Detect which cell encompasses the target text, then output its [X, Y] center coordinate. 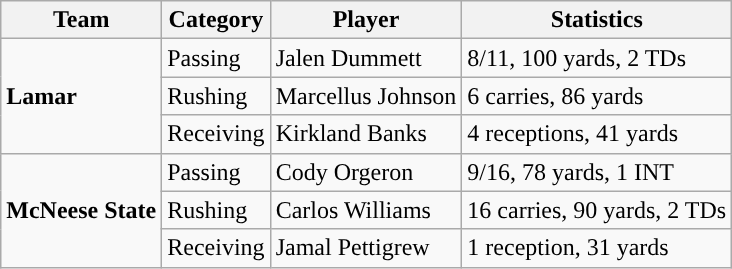
Lamar [82, 96]
Category [216, 20]
8/11, 100 yards, 2 TDs [597, 58]
16 carries, 90 yards, 2 TDs [597, 210]
Marcellus Johnson [366, 96]
McNeese State [82, 210]
Kirkland Banks [366, 134]
Carlos Williams [366, 210]
Player [366, 20]
9/16, 78 yards, 1 INT [597, 172]
Jamal Pettigrew [366, 248]
Team [82, 20]
4 receptions, 41 yards [597, 134]
Statistics [597, 20]
Jalen Dummett [366, 58]
Cody Orgeron [366, 172]
1 reception, 31 yards [597, 248]
6 carries, 86 yards [597, 96]
